Detect which cell encompasses the target text, then output its (X, Y) center coordinate. 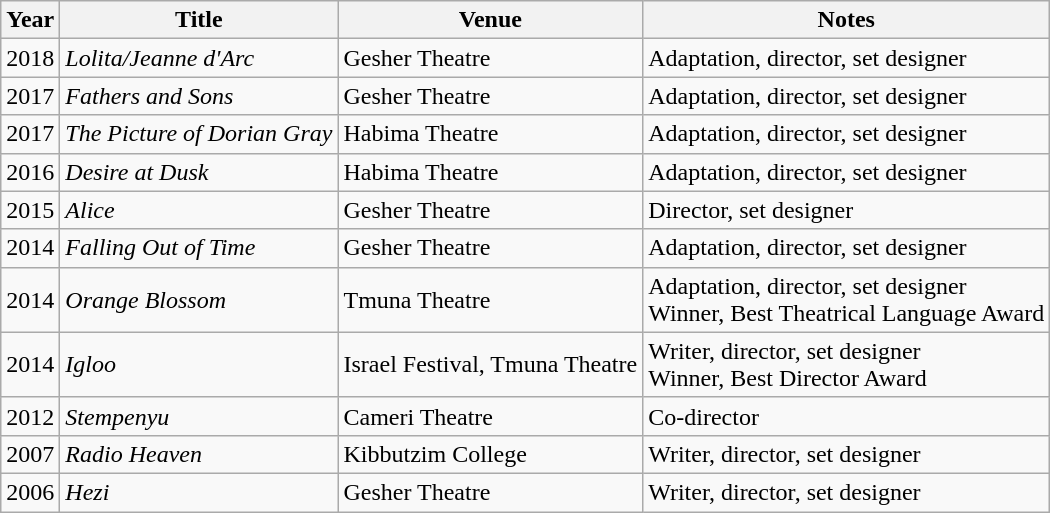
Writer, director, set designerWinner, Best Director Award (846, 364)
2006 (30, 492)
Israel Festival, Tmuna Theatre (490, 364)
Tmuna Theatre (490, 300)
Desire at Dusk (199, 172)
Venue (490, 20)
2016 (30, 172)
Co-director (846, 416)
Cameri Theatre (490, 416)
Falling Out of Time (199, 248)
Stempenyu (199, 416)
2007 (30, 454)
Director, set designer (846, 210)
Year (30, 20)
Hezi (199, 492)
Kibbutzim College (490, 454)
Notes (846, 20)
2012 (30, 416)
2015 (30, 210)
Lolita/Jeanne d'Arc (199, 58)
Alice (199, 210)
Radio Heaven (199, 454)
The Picture of Dorian Gray (199, 134)
Title (199, 20)
Igloo (199, 364)
Adaptation, director, set designerWinner, Best Theatrical Language Award (846, 300)
2018 (30, 58)
Fathers and Sons (199, 96)
Orange Blossom (199, 300)
